From the cell containing the given text, extract its center point as [x, y] coordinate. 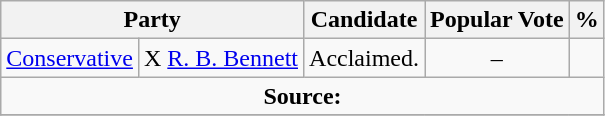
Source: [302, 96]
X R. B. Bennett [220, 58]
Conservative [70, 58]
Popular Vote [498, 20]
% [586, 20]
Party [152, 20]
– [498, 58]
Acclaimed. [364, 58]
Candidate [364, 20]
